Search for the cell housing the specified text and yield its (x, y) center coordinate. 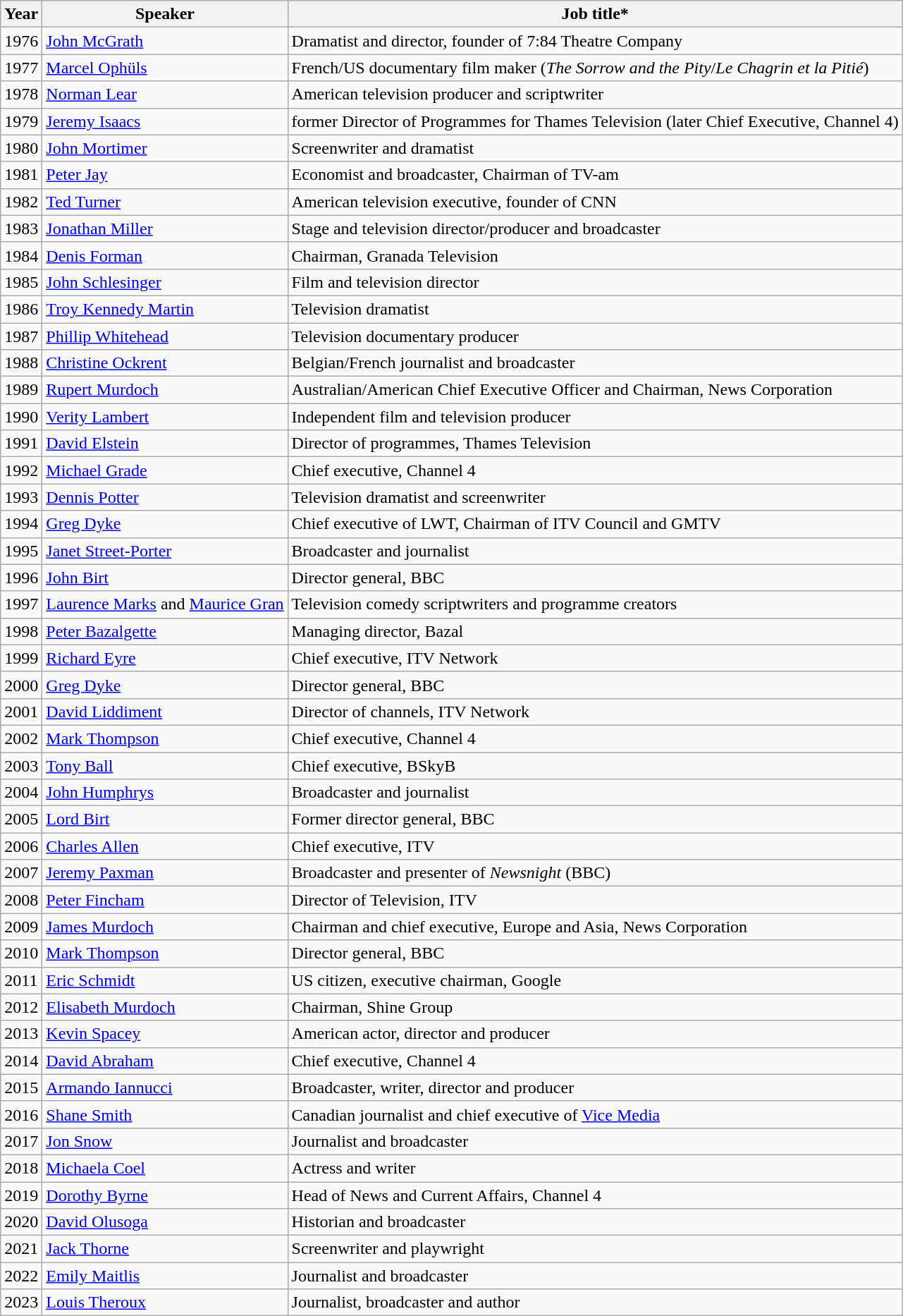
1996 (21, 578)
1993 (21, 497)
Director of Television, ITV (595, 900)
Jon Snow (165, 1141)
Managing director, Bazal (595, 631)
1992 (21, 470)
1978 (21, 95)
American actor, director and producer (595, 1034)
Emily Maitlis (165, 1276)
Jeremy Paxman (165, 873)
2016 (21, 1114)
Film and television director (595, 282)
1994 (21, 524)
2014 (21, 1061)
Independent film and television producer (595, 417)
1976 (21, 41)
Christine Ockrent (165, 363)
Charles Allen (165, 846)
Television comedy scriptwriters and programme creators (595, 604)
Chairman and chief executive, Europe and Asia, News Corporation (595, 927)
Canadian journalist and chief executive of Vice Media (595, 1114)
Head of News and Current Affairs, Channel 4 (595, 1195)
Chief executive of LWT, Chairman of ITV Council and GMTV (595, 524)
Richard Eyre (165, 658)
Actress and writer (595, 1168)
John McGrath (165, 41)
Stage and television director/producer and broadcaster (595, 229)
Chairman, Shine Group (595, 1007)
2020 (21, 1222)
Broadcaster and presenter of Newsnight (BBC) (595, 873)
Peter Fincham (165, 900)
1977 (21, 68)
Screenwriter and dramatist (595, 148)
Norman Lear (165, 95)
2007 (21, 873)
Ted Turner (165, 202)
1986 (21, 309)
1990 (21, 417)
Jeremy Isaacs (165, 121)
2002 (21, 738)
Eric Schmidt (165, 980)
2022 (21, 1276)
Troy Kennedy Martin (165, 309)
John Birt (165, 578)
Chief executive, BSkyB (595, 765)
Elisabeth Murdoch (165, 1007)
2009 (21, 927)
French/US documentary film maker (The Sorrow and the Pity/Le Chagrin et la Pitié) (595, 68)
2013 (21, 1034)
1981 (21, 175)
1980 (21, 148)
Chairman, Granada Television (595, 255)
John Humphrys (165, 793)
Director of programmes, Thames Television (595, 444)
2023 (21, 1303)
Michaela Coel (165, 1168)
David Olusoga (165, 1222)
Michael Grade (165, 470)
2006 (21, 846)
2015 (21, 1087)
1979 (21, 121)
2008 (21, 900)
Speaker (165, 14)
1982 (21, 202)
Dennis Potter (165, 497)
Chief executive, ITV (595, 846)
Television dramatist and screenwriter (595, 497)
Rupert Murdoch (165, 390)
former Director of Programmes for Thames Television (later Chief Executive, Channel 4) (595, 121)
Shane Smith (165, 1114)
Television documentary producer (595, 336)
David Abraham (165, 1061)
Historian and broadcaster (595, 1222)
1998 (21, 631)
2004 (21, 793)
1999 (21, 658)
1984 (21, 255)
1991 (21, 444)
2021 (21, 1249)
2012 (21, 1007)
Screenwriter and playwright (595, 1249)
Denis Forman (165, 255)
2018 (21, 1168)
Television dramatist (595, 309)
Dramatist and director, founder of 7:84 Theatre Company (595, 41)
Chief executive, ITV Network (595, 658)
Marcel Ophüls (165, 68)
1995 (21, 551)
Louis Theroux (165, 1303)
Peter Jay (165, 175)
David Elstein (165, 444)
Economist and broadcaster, Chairman of TV-am (595, 175)
Director of channels, ITV Network (595, 712)
Verity Lambert (165, 417)
Jonathan Miller (165, 229)
Kevin Spacey (165, 1034)
Australian/American Chief Executive Officer and Chairman, News Corporation (595, 390)
Belgian/French journalist and broadcaster (595, 363)
Tony Ball (165, 765)
Former director general, BBC (595, 820)
1997 (21, 604)
Janet Street-Porter (165, 551)
John Schlesinger (165, 282)
US citizen, executive chairman, Google (595, 980)
Peter Bazalgette (165, 631)
2005 (21, 820)
Dorothy Byrne (165, 1195)
Lord Birt (165, 820)
2017 (21, 1141)
American television executive, founder of CNN (595, 202)
Armando Iannucci (165, 1087)
2019 (21, 1195)
James Murdoch (165, 927)
Laurence Marks and Maurice Gran (165, 604)
2011 (21, 980)
1988 (21, 363)
1985 (21, 282)
Journalist, broadcaster and author (595, 1303)
American television producer and scriptwriter (595, 95)
Phillip Whitehead (165, 336)
2010 (21, 954)
Job title* (595, 14)
2001 (21, 712)
2003 (21, 765)
Jack Thorne (165, 1249)
Year (21, 14)
John Mortimer (165, 148)
1989 (21, 390)
2000 (21, 685)
1987 (21, 336)
1983 (21, 229)
Broadcaster, writer, director and producer (595, 1087)
David Liddiment (165, 712)
